Return the (X, Y) coordinate for the center point of the cell that contains the specified text.  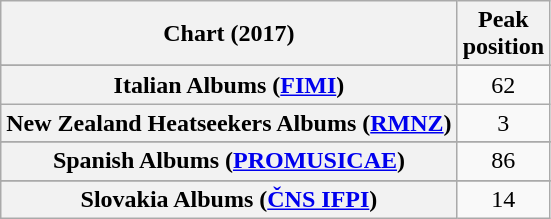
86 (503, 161)
Peak position (503, 34)
14 (503, 199)
Chart (2017) (229, 34)
3 (503, 123)
Slovakia Albums (ČNS IFPI) (229, 199)
Italian Albums (FIMI) (229, 85)
Spanish Albums (PROMUSICAE) (229, 161)
New Zealand Heatseekers Albums (RMNZ) (229, 123)
62 (503, 85)
